Determine the [X, Y] coordinate at the center of the cell enclosing the given text.  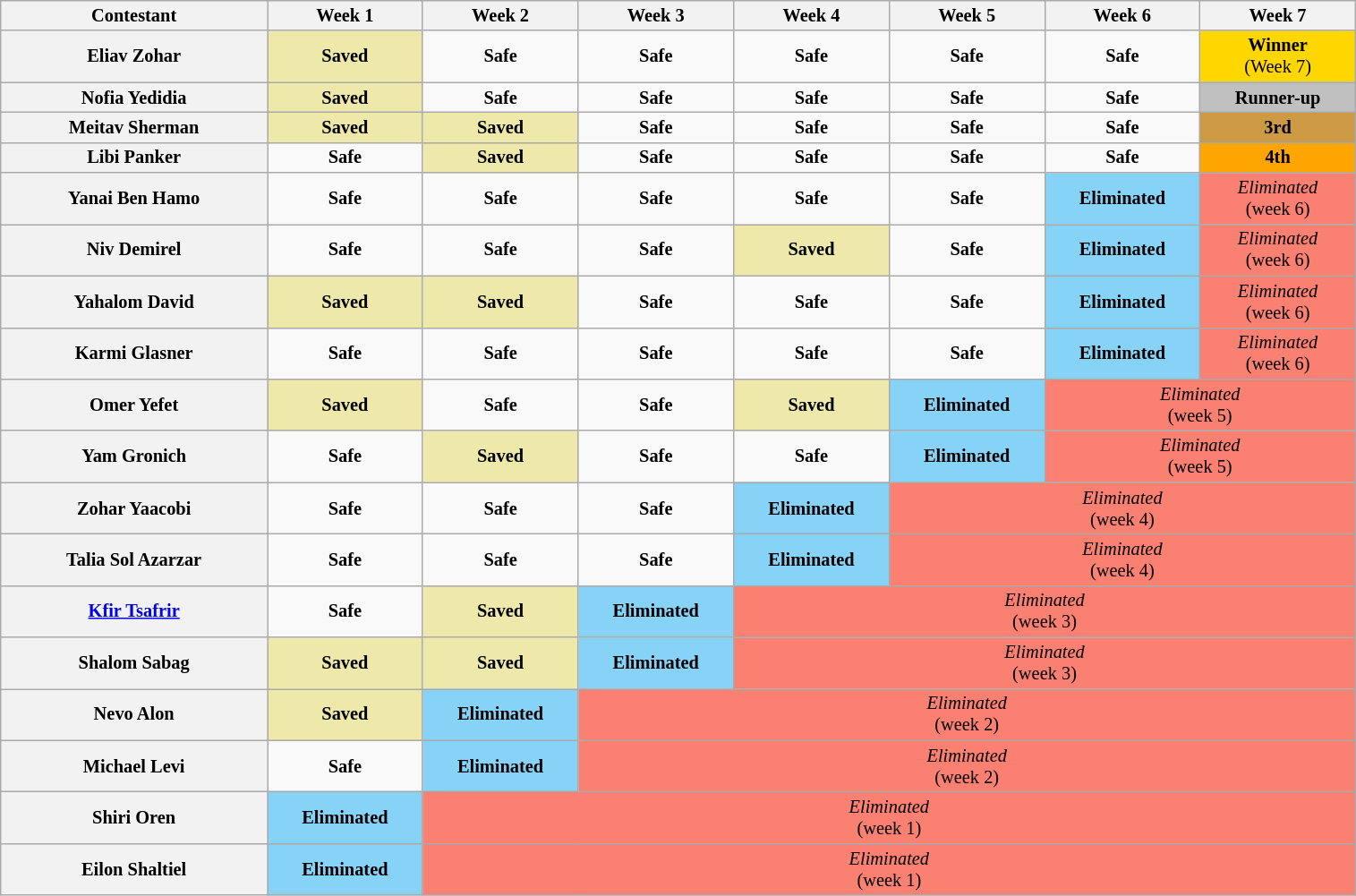
Nevo Alon [134, 714]
Michael Levi [134, 766]
4th [1278, 158]
Runner-up [1278, 98]
Yahalom David [134, 302]
Eliav Zohar [134, 56]
Kfir Tsafrir [134, 611]
Week 2 [500, 15]
Yam Gronich [134, 457]
Talia Sol Azarzar [134, 559]
Karmi Glasner [134, 354]
Niv Demirel [134, 250]
Zohar Yaacobi [134, 508]
Week 5 [967, 15]
Contestant [134, 15]
Shalom Sabag [134, 663]
Week 1 [345, 15]
3rd [1278, 127]
Winner(Week 7) [1278, 56]
Week 7 [1278, 15]
Libi Panker [134, 158]
Nofia Yedidia [134, 98]
Yanai Ben Hamo [134, 199]
Eilon Shaltiel [134, 869]
Week 3 [656, 15]
Shiri Oren [134, 817]
Week 4 [812, 15]
Meitav Sherman [134, 127]
Omer Yefet [134, 405]
Week 6 [1122, 15]
